Pinpoint the cell where the given text exists, returning its (x, y) midpoint coordinate. 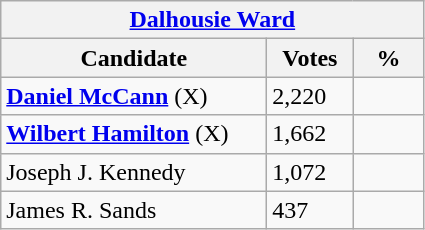
1,662 (310, 134)
% (388, 58)
Votes (310, 58)
Daniel McCann (X) (134, 96)
James R. Sands (134, 210)
Candidate (134, 58)
Joseph J. Kennedy (134, 172)
Dalhousie Ward (212, 20)
437 (310, 210)
Wilbert Hamilton (X) (134, 134)
2,220 (310, 96)
1,072 (310, 172)
